Capture the cell that displays the provided text and extract its [x, y] central coordinate. 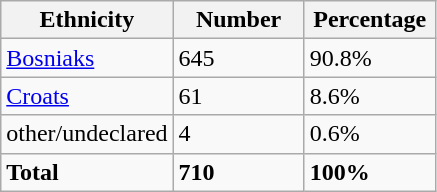
100% [370, 172]
Total [87, 172]
Number [238, 20]
0.6% [370, 134]
645 [238, 58]
Croats [87, 96]
4 [238, 134]
Percentage [370, 20]
other/undeclared [87, 134]
Ethnicity [87, 20]
710 [238, 172]
Bosniaks [87, 58]
61 [238, 96]
90.8% [370, 58]
8.6% [370, 96]
